Detect which cell encompasses the target text, then output its [X, Y] center coordinate. 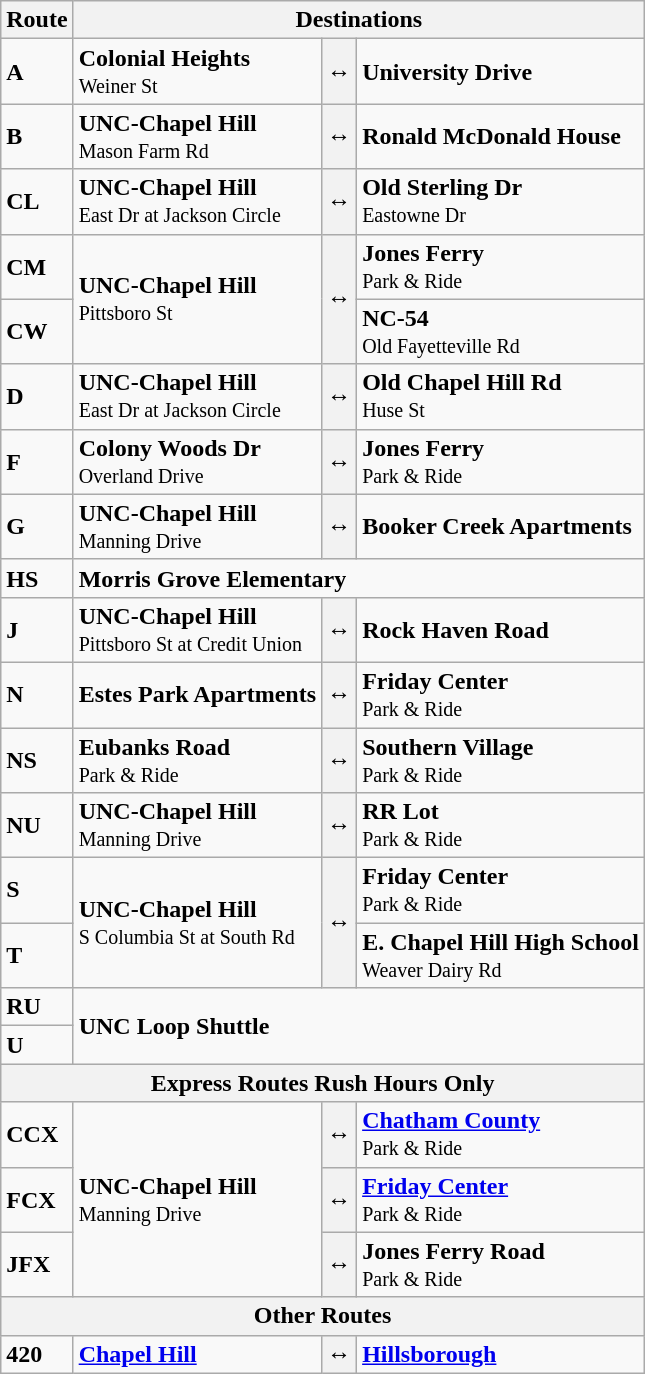
Estes Park Apartments [197, 694]
UNC-Chapel HillS Columbia St at South Rd [197, 923]
J [37, 630]
N [37, 694]
CCX [37, 1134]
Express Routes Rush Hours Only [323, 1083]
D [37, 396]
A [37, 72]
Old Sterling DrEastowne Dr [501, 202]
Other Routes [323, 1316]
Southern VillagePark & Ride [501, 760]
Destinations [358, 20]
G [37, 526]
Ronald McDonald House [501, 136]
Rock Haven Road [501, 630]
Eubanks RoadPark & Ride [197, 760]
S [37, 890]
F [37, 462]
CL [37, 202]
NU [37, 826]
UNC-Chapel Hill Manning Drive [197, 826]
Hillsborough [501, 1354]
UNC-Chapel HillPittsboro St at Credit Union [197, 630]
UNC-Chapel HillPittsboro St [197, 299]
NC-54Old Fayetteville Rd [501, 332]
Booker Creek Apartments [501, 526]
T [37, 956]
E. Chapel Hill High SchoolWeaver Dairy Rd [501, 956]
RR Lot Park & Ride [501, 826]
HS [37, 578]
Old Chapel Hill RdHuse St [501, 396]
Jones Ferry RoadPark & Ride [501, 1264]
Chatham CountyPark & Ride [501, 1134]
UNC-Chapel HillMason Farm Rd [197, 136]
CM [37, 266]
JFX [37, 1264]
Colonial HeightsWeiner St [197, 72]
420 [37, 1354]
Chapel Hill [197, 1354]
Colony Woods DrOverland Drive [197, 462]
Morris Grove Elementary [358, 578]
NS [37, 760]
Route [37, 20]
U [37, 1045]
FCX [37, 1200]
RU [37, 1007]
UNC Loop Shuttle [358, 1026]
B [37, 136]
University Drive [501, 72]
CW [37, 332]
